Return the (x, y) coordinate for the center point of the cell that contains the specified text.  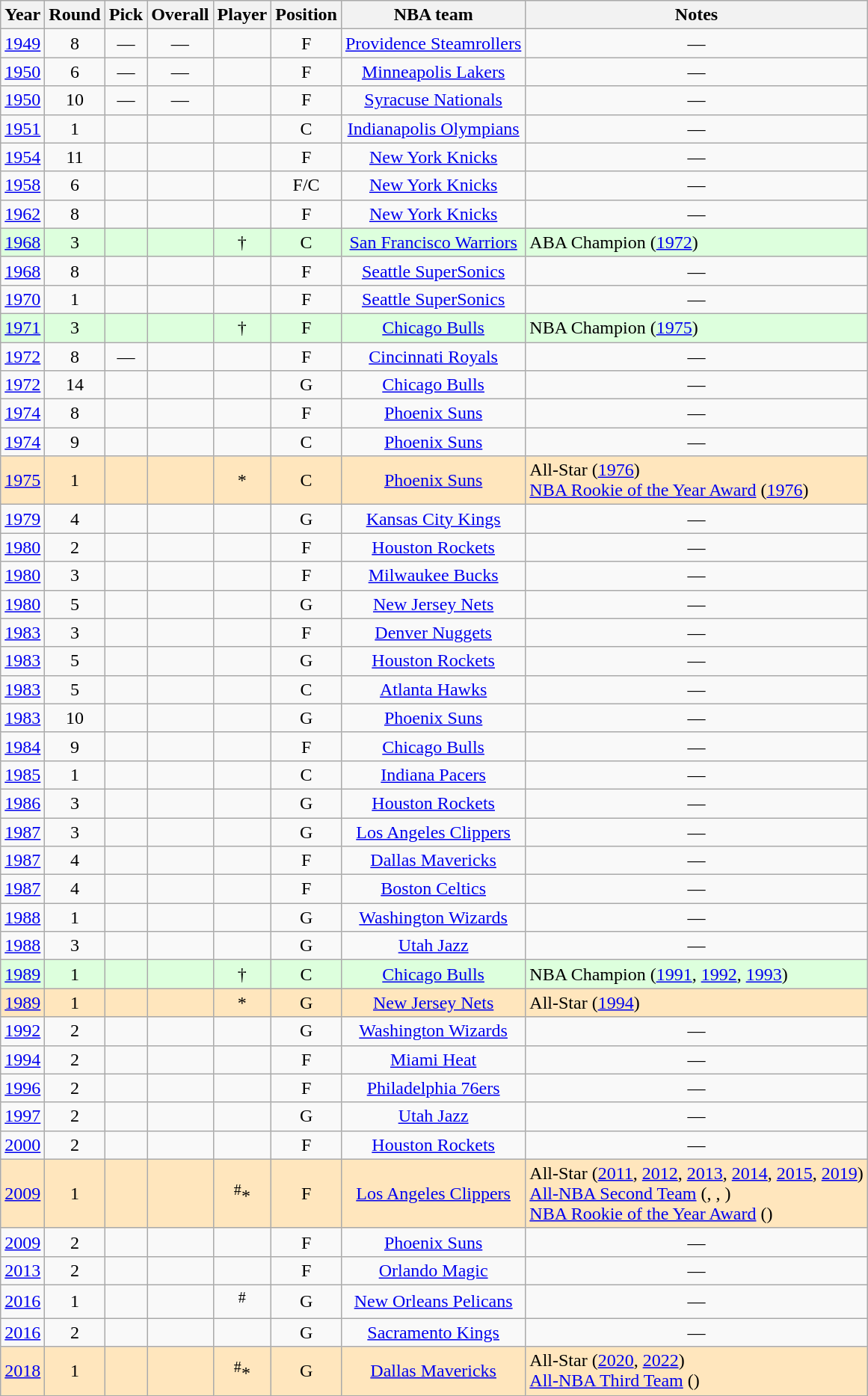
Denver Nuggets (433, 633)
Player (242, 15)
1971 (22, 328)
1951 (22, 129)
Position (307, 15)
1975 (22, 480)
All-Star (2020, 2022)All-NBA Third Team () (697, 1371)
All-Star (1994) (697, 1003)
New Orleans Pelicans (433, 1301)
1985 (22, 775)
San Francisco Warriors (433, 242)
F/C (307, 185)
ABA Champion (1972) (697, 242)
Round (75, 15)
Year (22, 15)
14 (75, 385)
1962 (22, 214)
Atlanta Hawks (433, 689)
Notes (697, 15)
Syracuse Nationals (433, 100)
# (242, 1301)
Minneapolis Lakers (433, 72)
Boston Celtics (433, 889)
1984 (22, 746)
1970 (22, 299)
1979 (22, 519)
1997 (22, 1116)
Orlando Magic (433, 1270)
All-Star (1976)NBA Rookie of the Year Award (1976) (697, 480)
Kansas City Kings (433, 519)
1994 (22, 1060)
1949 (22, 43)
Indianapolis Olympians (433, 129)
Overall (180, 15)
1996 (22, 1088)
Sacramento Kings (433, 1332)
1954 (22, 157)
2018 (22, 1371)
2000 (22, 1145)
Cincinnati Royals (433, 357)
11 (75, 157)
1992 (22, 1031)
2013 (22, 1270)
NBA Champion (1975) (697, 328)
NBA Champion (1991, 1992, 1993) (697, 974)
All-Star (2011, 2012, 2013, 2014, 2015, 2019)All-NBA Second Team (, , )NBA Rookie of the Year Award () (697, 1193)
Philadelphia 76ers (433, 1088)
Pick (126, 15)
Indiana Pacers (433, 775)
Providence Steamrollers (433, 43)
NBA team (433, 15)
1986 (22, 803)
Milwaukee Bucks (433, 576)
1958 (22, 185)
Miami Heat (433, 1060)
